Locate the cell with the specified text and output its [X, Y] center coordinate. 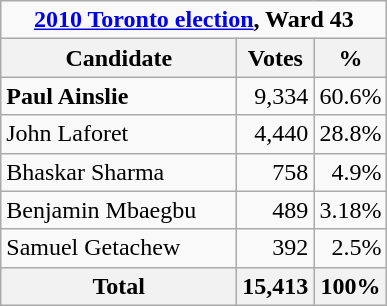
9,334 [276, 96]
Paul Ainslie [119, 96]
Candidate [119, 58]
% [350, 58]
Bhaskar Sharma [119, 172]
392 [276, 248]
3.18% [350, 210]
Benjamin Mbaegbu [119, 210]
Samuel Getachew [119, 248]
Votes [276, 58]
4.9% [350, 172]
John Laforet [119, 134]
Total [119, 286]
4,440 [276, 134]
489 [276, 210]
15,413 [276, 286]
100% [350, 286]
758 [276, 172]
28.8% [350, 134]
2010 Toronto election, Ward 43 [194, 20]
60.6% [350, 96]
2.5% [350, 248]
